Return [x, y] of the center of cell containing provided text 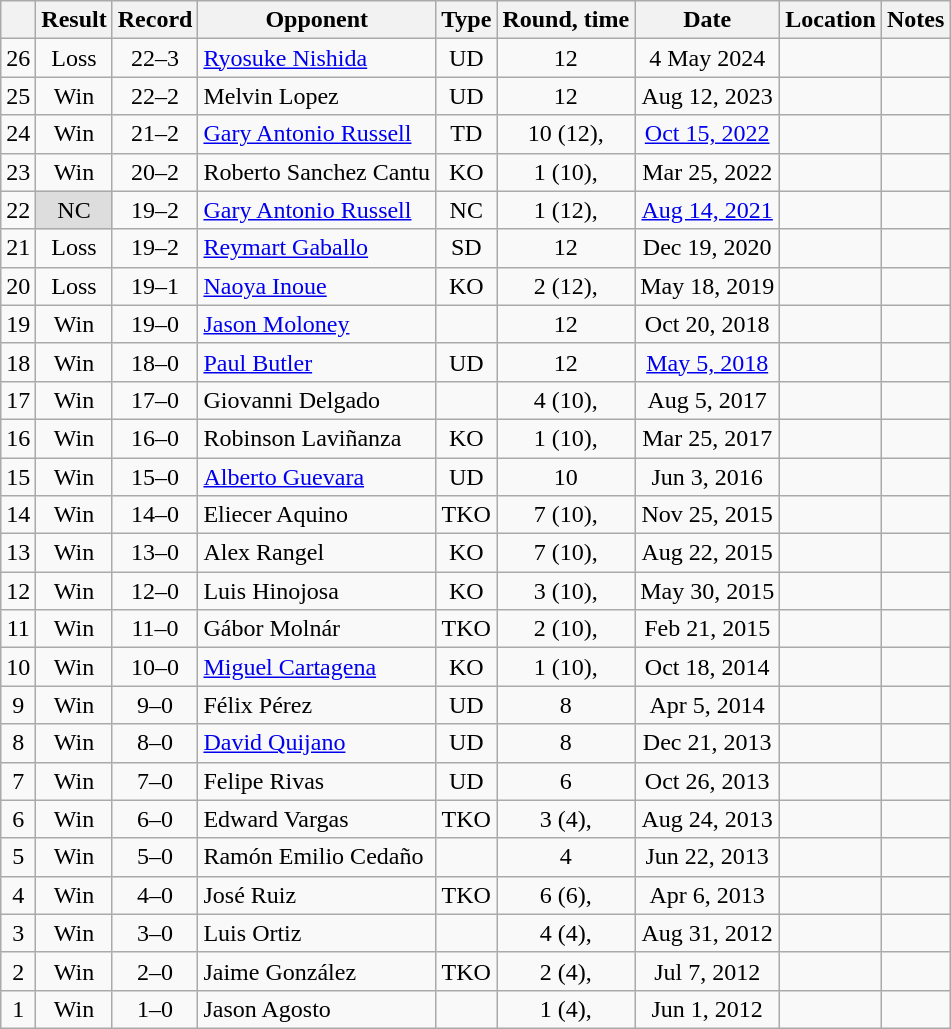
Oct 15, 2022 [708, 134]
Oct 18, 2014 [708, 667]
Nov 25, 2015 [708, 515]
1 (4), [566, 1009]
3–0 [155, 933]
Ramón Emilio Cedaño [317, 857]
2 (4), [566, 971]
6 (6), [566, 895]
Miguel Cartagena [317, 667]
16 [18, 438]
22–2 [155, 96]
19–0 [155, 324]
18 [18, 362]
Dec 19, 2020 [708, 248]
17–0 [155, 400]
20–2 [155, 172]
19 [18, 324]
Location [831, 20]
26 [18, 58]
23 [18, 172]
13–0 [155, 553]
4 (4), [566, 933]
Oct 20, 2018 [708, 324]
Edward Vargas [317, 819]
Jul 7, 2012 [708, 971]
2 [18, 971]
Aug 14, 2021 [708, 210]
16–0 [155, 438]
Jaime González [317, 971]
9 [18, 705]
Roberto Sanchez Cantu [317, 172]
Type [466, 20]
Aug 24, 2013 [708, 819]
11 [18, 629]
Aug 31, 2012 [708, 933]
May 30, 2015 [708, 591]
José Ruiz [317, 895]
14–0 [155, 515]
Record [155, 20]
Eliecer Aquino [317, 515]
11–0 [155, 629]
10 (12), [566, 134]
Naoya Inoue [317, 286]
4–0 [155, 895]
3 [18, 933]
22 [18, 210]
21–2 [155, 134]
Aug 5, 2017 [708, 400]
Apr 5, 2014 [708, 705]
May 5, 2018 [708, 362]
Aug 22, 2015 [708, 553]
19–1 [155, 286]
Alex Rangel [317, 553]
20 [18, 286]
18–0 [155, 362]
Dec 21, 2013 [708, 743]
Gábor Molnár [317, 629]
Alberto Guevara [317, 477]
9–0 [155, 705]
10–0 [155, 667]
Luis Ortiz [317, 933]
Jun 3, 2016 [708, 477]
TD [466, 134]
Aug 12, 2023 [708, 96]
15 [18, 477]
Paul Butler [317, 362]
Opponent [317, 20]
SD [466, 248]
David Quijano [317, 743]
2 (10), [566, 629]
Jun 1, 2012 [708, 1009]
May 18, 2019 [708, 286]
3 (4), [566, 819]
Jason Agosto [317, 1009]
Felipe Rivas [317, 781]
1 (12), [566, 210]
Giovanni Delgado [317, 400]
Luis Hinojosa [317, 591]
21 [18, 248]
Reymart Gaballo [317, 248]
3 (10), [566, 591]
17 [18, 400]
1 [18, 1009]
Notes [915, 20]
8–0 [155, 743]
Feb 21, 2015 [708, 629]
14 [18, 515]
Jason Moloney [317, 324]
Apr 6, 2013 [708, 895]
1–0 [155, 1009]
7 [18, 781]
Oct 26, 2013 [708, 781]
Result [74, 20]
6–0 [155, 819]
Jun 22, 2013 [708, 857]
Ryosuke Nishida [317, 58]
2–0 [155, 971]
Round, time [566, 20]
13 [18, 553]
2 (12), [566, 286]
Date [708, 20]
15–0 [155, 477]
Félix Pérez [317, 705]
Mar 25, 2017 [708, 438]
Melvin Lopez [317, 96]
Mar 25, 2022 [708, 172]
4 May 2024 [708, 58]
24 [18, 134]
5 [18, 857]
Robinson Laviñanza [317, 438]
7–0 [155, 781]
22–3 [155, 58]
4 (10), [566, 400]
25 [18, 96]
5–0 [155, 857]
12–0 [155, 591]
